From the cell containing the given text, extract its center point as (X, Y) coordinate. 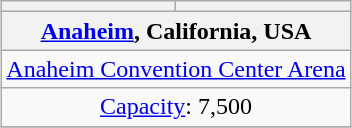
Capacity: 7,500 (176, 107)
Anaheim Convention Center Arena (176, 69)
Anaheim, California, USA (176, 31)
